Provide the [x, y] coordinate of the cell's center where the given text is located.  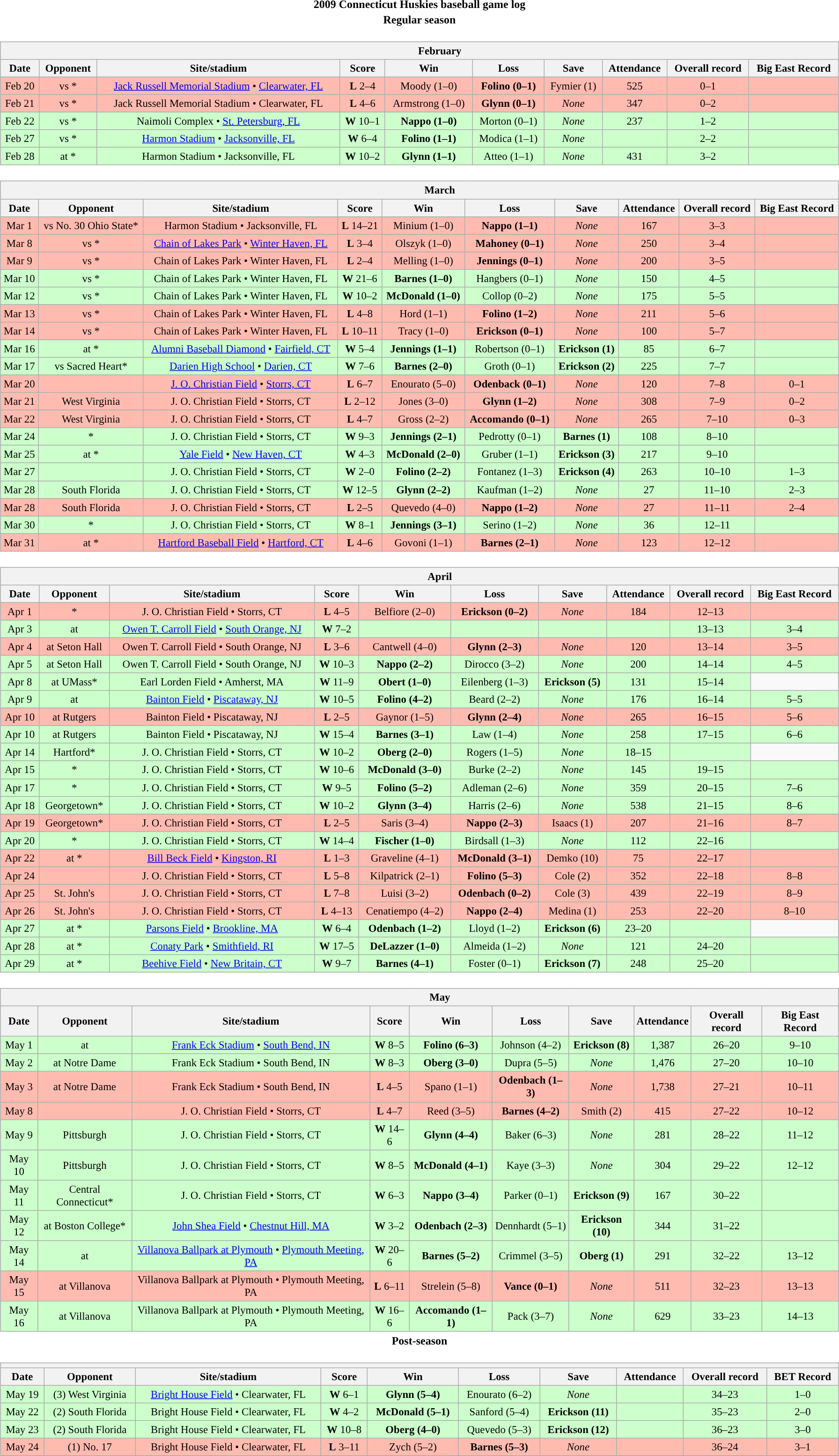
May [419, 997]
11–11 [717, 507]
Atteo (1–1) [508, 156]
May 11 [19, 1196]
Birdsall (1–3) [494, 840]
150 [649, 278]
Apr 1 [20, 611]
281 [662, 1135]
DeLazzer (1–0) [405, 946]
Govoni (1–1) [423, 542]
Gruber (1–1) [509, 454]
Feb 28 [20, 156]
145 [638, 770]
McDonald (1–0) [423, 296]
Mar 1 [20, 225]
McDonald (2–0) [423, 454]
Mar 20 [20, 384]
Apr 18 [20, 805]
Odenbach (1–2) [405, 929]
W 8–1 [360, 525]
Graveline (4–1) [405, 858]
Barnes (4–2) [531, 1111]
May 16 [19, 1316]
May 24 [22, 1447]
Jones (3–0) [423, 401]
W 10–1 [362, 121]
W 8–3 [390, 1063]
Accomando (1–1) [451, 1316]
W 6–3 [390, 1196]
Mar 8 [20, 243]
Apr 17 [20, 787]
1,387 [662, 1045]
131 [638, 682]
347 [635, 104]
Parsons Field • Brookline, MA [212, 929]
Pack (3–7) [531, 1316]
Barnes (1) [587, 437]
Fontanez (1–3) [509, 472]
Fymier (1) [573, 86]
Mar 27 [20, 472]
May 19 [22, 1394]
Apr 9 [20, 699]
1,738 [662, 1087]
Armstrong (1–0) [429, 104]
2–0 [803, 1412]
Erickson (4) [587, 472]
Apr 26 [20, 911]
1,476 [662, 1063]
32–22 [726, 1255]
W 14–6 [390, 1135]
Folino (1–2) [509, 313]
6–6 [795, 735]
7–10 [717, 419]
108 [649, 437]
Jennings (0–1) [509, 260]
McDonald (4–1) [451, 1165]
Central Connecticut* [84, 1196]
Erickson (9) [601, 1196]
Apr 8 [20, 682]
Hartford Baseball Field • Hartford, CT [241, 542]
W 3–2 [390, 1226]
Barnes (3–1) [405, 735]
W 4–3 [360, 454]
Crimmel (3–5) [531, 1255]
W 21–6 [360, 278]
Apr 4 [20, 646]
May 3 [19, 1087]
L 4–8 [360, 313]
22–20 [710, 911]
24–20 [710, 946]
344 [662, 1226]
Mar 30 [20, 525]
April [419, 576]
31–22 [726, 1226]
May 2 [19, 1063]
Mar 9 [20, 260]
175 [649, 296]
Erickson (11) [578, 1412]
Harris (2–6) [494, 805]
3–0 [803, 1430]
May 15 [19, 1286]
26–20 [726, 1045]
W 5–4 [360, 349]
Nappo (2–2) [405, 664]
L 10–11 [360, 331]
Nappo (3–4) [451, 1196]
248 [638, 964]
Cantwell (4–0) [405, 646]
at UMass* [74, 682]
Apr 22 [20, 858]
8–6 [795, 805]
Dirocco (3–2) [494, 664]
7–7 [717, 366]
30–22 [726, 1196]
March [419, 190]
Pedrotty (0–1) [509, 437]
Naimoli Complex • St. Petersburg, FL [219, 121]
Serino (1–2) [509, 525]
Erickson (0–2) [494, 611]
Reed (3–5) [451, 1111]
February [419, 51]
538 [638, 805]
McDonald (3–1) [494, 858]
L 6–11 [390, 1286]
237 [635, 121]
Apr 20 [20, 840]
22–16 [710, 840]
22–17 [710, 858]
629 [662, 1316]
Melling (1–0) [423, 260]
27–20 [726, 1063]
W 15–4 [337, 735]
Glynn (2–3) [494, 646]
525 [635, 86]
8–8 [795, 876]
Enourato (6–2) [499, 1394]
Sanford (5–4) [499, 1412]
Barnes (5–2) [451, 1255]
3–1 [803, 1447]
Cole (3) [572, 893]
3–2 [708, 156]
36–24 [725, 1447]
Isaacs (1) [572, 823]
W 14–4 [337, 840]
Mahoney (0–1) [509, 243]
L 4–13 [337, 911]
Foster (0–1) [494, 964]
Johnson (4–2) [531, 1045]
12–13 [710, 611]
May 1 [19, 1045]
Mar 13 [20, 313]
Kaye (3–3) [531, 1165]
Eilenberg (1–3) [494, 682]
Dennhardt (5–1) [531, 1226]
W 12–5 [360, 490]
36–23 [725, 1430]
May 14 [19, 1255]
250 [649, 243]
Erickson (2) [587, 366]
10–11 [801, 1087]
Folino (2–2) [423, 472]
217 [649, 454]
Nappo (1–1) [509, 225]
Dupra (5–5) [531, 1063]
14–13 [801, 1316]
7–9 [717, 401]
W 7–6 [360, 366]
14–14 [710, 664]
McDonald (3–0) [405, 770]
Barnes (1–0) [423, 278]
Glynn (5–4) [413, 1394]
Apr 3 [20, 629]
Enourato (5–0) [423, 384]
Erickson (8) [601, 1045]
Cole (2) [572, 876]
Luisi (3–2) [405, 893]
15–14 [710, 682]
Gaynor (1–5) [405, 717]
W 11–9 [337, 682]
85 [649, 349]
W 4–2 [344, 1412]
W 10–6 [337, 770]
Erickson (6) [572, 929]
Feb 27 [20, 139]
Spano (1–1) [451, 1087]
1–2 [708, 121]
Apr 14 [20, 752]
258 [638, 735]
352 [638, 876]
75 [638, 858]
Glynn (2–4) [494, 717]
Belfiore (2–0) [405, 611]
6–7 [717, 349]
32–23 [726, 1286]
L 3–6 [337, 646]
17–15 [710, 735]
Glynn (0–1) [508, 104]
W 10–5 [337, 699]
Erickson (7) [572, 964]
Quevedo (4–0) [423, 507]
May 23 [22, 1430]
20–15 [710, 787]
12–11 [717, 525]
Jennings (3–1) [423, 525]
291 [662, 1255]
(1) No. 17 [90, 1447]
Glynn (3–4) [405, 805]
May 22 [22, 1412]
121 [638, 946]
Oberg (2–0) [405, 752]
22–18 [710, 876]
2–4 [797, 507]
Oberg (1) [601, 1255]
Folino (4–2) [405, 699]
Obert (1–0) [405, 682]
439 [638, 893]
Nappo (2–4) [494, 911]
W 16–6 [390, 1316]
Apr 5 [20, 664]
16–15 [710, 717]
Barnes (2–1) [509, 542]
Alumni Baseball Diamond • Fairfield, CT [241, 349]
Barnes (5–3) [499, 1447]
27–21 [726, 1087]
L 6–7 [360, 384]
Parker (0–1) [531, 1196]
Barnes (4–1) [405, 964]
Hartford* [74, 752]
Mar 16 [20, 349]
184 [638, 611]
Glynn (2–2) [423, 490]
11–10 [717, 490]
W 6–1 [344, 1394]
Lloyd (1–2) [494, 929]
Cenatiempo (4–2) [405, 911]
W 20–6 [390, 1255]
Folino (0–1) [508, 86]
vs Sacred Heart* [91, 366]
Mar 21 [20, 401]
13–14 [710, 646]
May 10 [19, 1165]
Barnes (2–0) [423, 366]
W 17–5 [337, 946]
Law (1–4) [494, 735]
431 [635, 156]
Beehive Field • New Britain, CT [212, 964]
8–9 [795, 893]
36 [649, 525]
Apr 15 [20, 770]
308 [649, 401]
Darien High School • Darien, CT [241, 366]
L 7–8 [337, 893]
Hord (1–1) [423, 313]
Medina (1) [572, 911]
18–15 [638, 752]
29–22 [726, 1165]
L 5–8 [337, 876]
35–23 [725, 1412]
Nappo (1–2) [509, 507]
L 2–12 [360, 401]
W 10–8 [344, 1430]
W 9–3 [360, 437]
Kilpatrick (2–1) [405, 876]
511 [662, 1286]
Nappo (1–0) [429, 121]
3–3 [717, 225]
304 [662, 1165]
211 [649, 313]
Demko (10) [572, 858]
33–23 [726, 1316]
Erickson (10) [601, 1226]
415 [662, 1111]
7–8 [717, 384]
Erickson (5) [572, 682]
L 3–11 [344, 1447]
W 10–3 [337, 664]
359 [638, 787]
Apr 29 [20, 964]
176 [638, 699]
Saris (3–4) [405, 823]
Earl Lorden Field • Amherst, MA [212, 682]
Mar 24 [20, 437]
Mar 12 [20, 296]
Feb 21 [20, 104]
28–22 [726, 1135]
Minium (1–0) [423, 225]
123 [649, 542]
Odenbach (2–3) [451, 1226]
34–23 [725, 1394]
207 [638, 823]
Adleman (2–6) [494, 787]
Erickson (0–1) [509, 331]
Feb 22 [20, 121]
112 [638, 840]
25–20 [710, 964]
13–12 [801, 1255]
Fischer (1–0) [405, 840]
at Boston College* [84, 1226]
Olszyk (1–0) [423, 243]
Apr 28 [20, 946]
Oberg (3–0) [451, 1063]
Strelein (5–8) [451, 1286]
1–0 [803, 1394]
8–7 [795, 823]
Apr 19 [20, 823]
Hangbers (0–1) [509, 278]
BET Record [803, 1377]
Jennings (2–1) [423, 437]
Mar 17 [20, 366]
Glynn (4–4) [451, 1135]
vs No. 30 Ohio State* [91, 225]
Vance (0–1) [531, 1286]
100 [649, 331]
Odenbach (0–2) [494, 893]
Quevedo (5–3) [499, 1430]
7–6 [795, 787]
Mar 31 [20, 542]
Glynn (1–1) [429, 156]
0–3 [797, 419]
W 9–7 [337, 964]
27–22 [726, 1111]
225 [649, 366]
Glynn (1–2) [509, 401]
Almeida (1–2) [494, 946]
Conaty Park • Smithfield, RI [212, 946]
Tracy (1–0) [423, 331]
11–12 [801, 1135]
W 2–0 [360, 472]
Folino (5–3) [494, 876]
21–15 [710, 805]
Bill Beck Field • Kingston, RI [212, 858]
Modica (1–1) [508, 139]
Oberg (4–0) [413, 1430]
Erickson (3) [587, 454]
Collop (0–2) [509, 296]
Mar 10 [20, 278]
Erickson (1) [587, 349]
John Shea Field • Chestnut Hill, MA [251, 1226]
Apr 24 [20, 876]
May 8 [19, 1111]
Odenback (0–1) [509, 384]
Apr 25 [20, 893]
Gross (2–2) [423, 419]
Burke (2–2) [494, 770]
Nappo (2–3) [494, 823]
Folino (6–3) [451, 1045]
May 9 [19, 1135]
Yale Field • New Haven, CT [241, 454]
Folino (1–1) [429, 139]
L 1–3 [337, 858]
May 12 [19, 1226]
Rogers (1–5) [494, 752]
253 [638, 911]
Zych (5–2) [413, 1447]
Smith (2) [601, 1111]
16–14 [710, 699]
Groth (0–1) [509, 366]
Jennings (1–1) [423, 349]
2–2 [708, 139]
Mar 14 [20, 331]
Kaufman (1–2) [509, 490]
10–12 [801, 1111]
22–19 [710, 893]
W 7–2 [337, 629]
2–3 [797, 490]
(3) West Virginia [90, 1394]
Feb 20 [20, 86]
1–3 [797, 472]
McDonald (5–1) [413, 1412]
263 [649, 472]
19–15 [710, 770]
Accomando (0–1) [509, 419]
Morton (0–1) [508, 121]
Folino (5–2) [405, 787]
23–20 [638, 929]
W 9–5 [337, 787]
Erickson (12) [578, 1430]
L 3–4 [360, 243]
Apr 27 [20, 929]
Baker (6–3) [531, 1135]
Odenbach (1–3) [531, 1087]
Mar 22 [20, 419]
Robertson (0–1) [509, 349]
L 14–21 [360, 225]
Mar 25 [20, 454]
Moody (1–0) [429, 86]
Beard (2–2) [494, 699]
21–16 [710, 823]
5–7 [717, 331]
